Pinpoint the cell where the given text exists, returning its [x, y] midpoint coordinate. 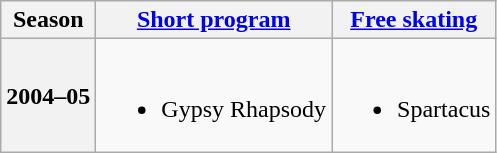
Spartacus [414, 96]
Short program [214, 20]
Free skating [414, 20]
Gypsy Rhapsody [214, 96]
2004–05 [48, 96]
Season [48, 20]
